For the text-containing cell, return its midpoint in [X, Y] coordinate format. 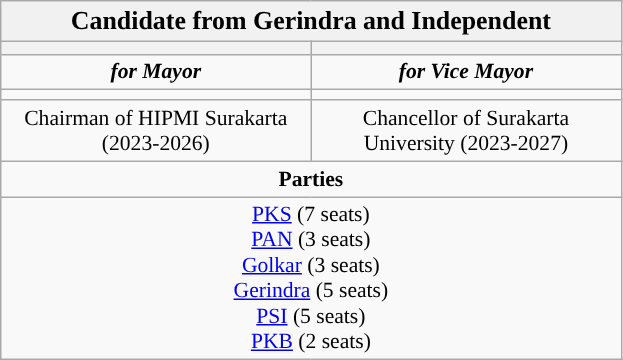
for Mayor [156, 72]
Chairman of HIPMI Surakarta (2023-2026) [156, 130]
Parties [311, 179]
for Vice Mayor [466, 72]
Chancellor of Surakarta University (2023-2027) [466, 130]
Candidate from Gerindra and Independent [311, 21]
PKS (7 seats)PAN (3 seats)Golkar (3 seats)Gerindra (5 seats)PSI (5 seats)PKB (2 seats) [311, 278]
